From the cell containing the given text, extract its center point as [x, y] coordinate. 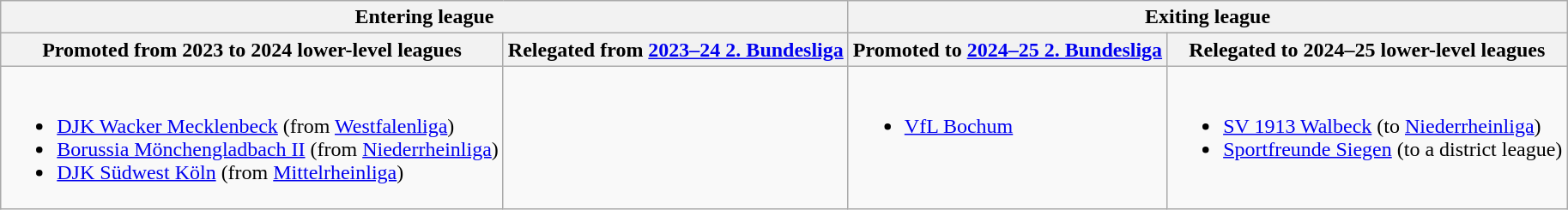
Promoted to 2024–25 2. Bundesliga [1008, 50]
Promoted from 2023 to 2024 lower-level leagues [252, 50]
VfL Bochum [1008, 137]
Entering league [425, 17]
Relegated to 2024–25 lower-level leagues [1367, 50]
Exiting league [1208, 17]
SV 1913 Walbeck (to Niederrheinliga)Sportfreunde Siegen⁠ (to a district league) [1367, 137]
Relegated from 2023–24 2. Bundesliga [675, 50]
DJK Wacker Mecklenbeck (from Westfalenliga)Borussia Mönchengladbach II (from Niederrheinliga)DJK Südwest Köln (from Mittelrheinliga) [252, 137]
